Find where the given text appears and provide that cell's center as [x, y] coordinate. 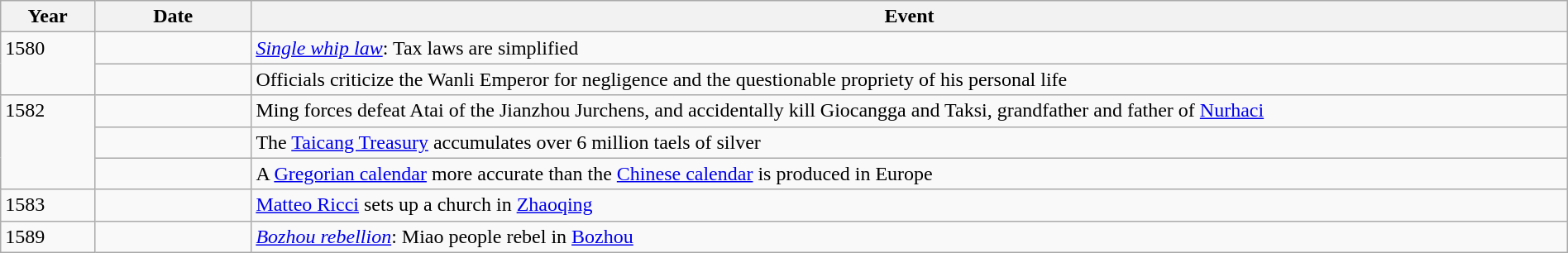
Matteo Ricci sets up a church in Zhaoqing [910, 205]
A Gregorian calendar more accurate than the Chinese calendar is produced in Europe [910, 174]
1582 [48, 142]
Bozhou rebellion: Miao people rebel in Bozhou [910, 236]
1589 [48, 236]
1580 [48, 64]
Date [172, 17]
The Taicang Treasury accumulates over 6 million taels of silver [910, 142]
Year [48, 17]
Event [910, 17]
Ming forces defeat Atai of the Jianzhou Jurchens, and accidentally kill Giocangga and Taksi, grandfather and father of Nurhaci [910, 111]
1583 [48, 205]
Officials criticize the Wanli Emperor for negligence and the questionable propriety of his personal life [910, 79]
Single whip law: Tax laws are simplified [910, 48]
